Find where the given text appears and provide that cell's center as (X, Y) coordinate. 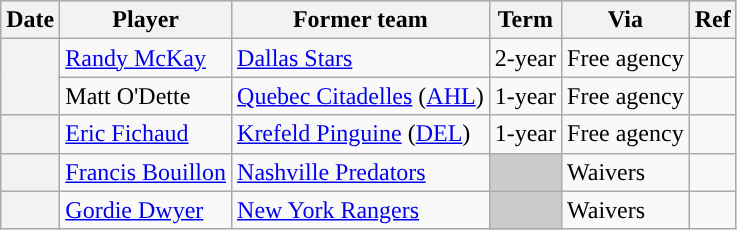
Via (626, 20)
Gordie Dwyer (146, 210)
Dallas Stars (361, 58)
Former team (361, 20)
Eric Fichaud (146, 134)
Quebec Citadelles (AHL) (361, 96)
Nashville Predators (361, 172)
Term (525, 20)
Player (146, 20)
Date (30, 20)
Ref (712, 20)
Randy McKay (146, 58)
Francis Bouillon (146, 172)
Matt O'Dette (146, 96)
Krefeld Pinguine (DEL) (361, 134)
New York Rangers (361, 210)
2-year (525, 58)
